Determine the (x, y) coordinate at the center of the cell enclosing the given text.  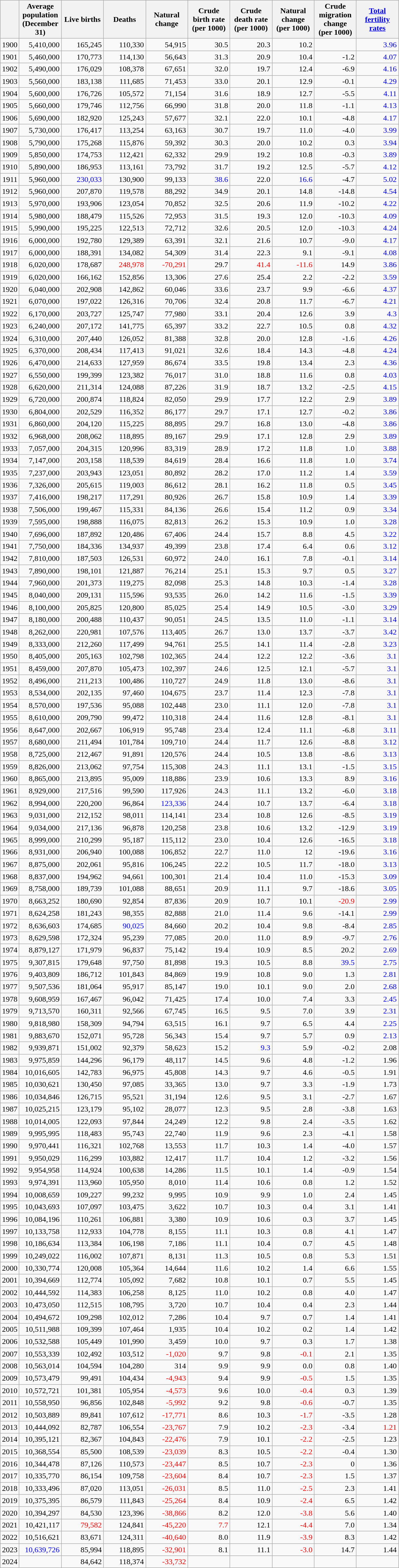
1906 (10, 118)
2023 (10, 1550)
22.2 (209, 864)
1938 (10, 509)
8,624,258 (41, 913)
108,539 (125, 1452)
73,792 (167, 167)
10,335,770 (41, 1476)
-8.8 (335, 742)
67,745 (167, 1011)
87,836 (167, 901)
2020 (10, 1513)
85,025 (167, 608)
86,612 (167, 485)
5,790,000 (41, 142)
10,494,672 (41, 1317)
9,970,441 (41, 1146)
10,639,726 (41, 1550)
107,097 (82, 1207)
99,590 (125, 791)
82,813 (167, 522)
10,375,395 (41, 1500)
2005 (10, 1329)
112,756 (125, 106)
10,133,758 (41, 1231)
-3.9 (293, 1537)
17.7 (251, 400)
122,093 (82, 1121)
167,467 (82, 999)
1943 (10, 571)
85,994 (82, 1550)
32.8 (209, 338)
63,163 (167, 130)
102,448 (167, 705)
1.62 (377, 1121)
8,636,603 (41, 925)
102,798 (125, 656)
211,494 (82, 742)
3.45 (377, 485)
106,919 (125, 730)
8,931,000 (41, 852)
6,968,000 (41, 436)
1958 (10, 754)
-4.7 (335, 179)
23.9 (209, 779)
104,434 (125, 1378)
97,460 (125, 693)
8,459,000 (41, 669)
110,437 (125, 620)
4.16 (377, 69)
1947 (10, 620)
2024 (10, 1562)
114,141 (167, 816)
28,077 (167, 1109)
10,034,846 (41, 1097)
2.68 (377, 987)
110,261 (82, 1219)
14.1 (251, 644)
111,685 (125, 81)
1973 (10, 938)
21.0 (209, 913)
4.11 (377, 94)
3.99 (377, 130)
1915 (10, 228)
108,795 (125, 1305)
97,750 (125, 962)
2002 (10, 1293)
33.5 (209, 363)
120,486 (125, 534)
-38,866 (167, 1513)
6,804,000 (41, 412)
1.57 (377, 1146)
202,667 (82, 730)
9,954,958 (41, 1170)
126,316 (125, 302)
8,570,000 (41, 705)
1953 (10, 693)
109,399 (82, 1329)
1954 (10, 705)
2.8 (293, 1109)
90,051 (167, 620)
1920 (10, 289)
1908 (10, 142)
1942 (10, 558)
1.39 (377, 1391)
195,225 (82, 228)
7,147,000 (41, 461)
92,379 (125, 1048)
8,865,000 (41, 779)
1907 (10, 130)
96,864 (125, 803)
1921 (10, 302)
-26,031 (167, 1488)
-2.4 (293, 1500)
20.3 (251, 45)
1963 (10, 816)
189,739 (82, 889)
202,135 (82, 693)
1.73 (377, 1085)
-6.6 (335, 289)
9,608,959 (41, 999)
115,526 (125, 216)
5.3 (335, 1256)
111,843 (125, 1500)
70,852 (167, 204)
103,475 (125, 1207)
1956 (10, 730)
81,898 (167, 962)
113,254 (125, 130)
248,978 (125, 265)
116,299 (82, 1158)
197,536 (82, 705)
124,088 (125, 387)
1935 (10, 473)
62,332 (167, 155)
186,712 (82, 975)
1961 (10, 791)
87,126 (82, 1464)
2.76 (377, 938)
114,383 (82, 1293)
87,226 (167, 387)
1984 (10, 1072)
1922 (10, 314)
99,133 (167, 179)
187,892 (82, 534)
-40,640 (167, 1537)
-8.4 (335, 925)
4.0 (335, 1293)
204,315 (82, 448)
1.56 (377, 1158)
117,413 (125, 350)
212,260 (82, 644)
10,016,605 (41, 1072)
3,720 (167, 1305)
1901 (10, 57)
9,818,980 (41, 1023)
-18.6 (335, 889)
9,974,391 (41, 1183)
80,892 (167, 473)
18.7 (251, 387)
10,511,988 (41, 1329)
9,883,670 (41, 1036)
105,449 (82, 1341)
8,100,000 (41, 608)
8,826,000 (41, 767)
1944 (10, 583)
120,576 (167, 754)
-9.7 (335, 938)
95,102 (125, 1109)
1951 (10, 669)
1.51 (377, 1256)
6,550,000 (41, 375)
12,417 (167, 1158)
113,960 (82, 1183)
17.2 (251, 448)
113,161 (125, 167)
10,368,554 (41, 1452)
99,472 (125, 717)
31.4 (209, 253)
116,352 (125, 412)
120,258 (167, 828)
116,075 (125, 522)
32.4 (209, 302)
1,935 (167, 1329)
120,008 (82, 1268)
152,856 (125, 277)
2000 (10, 1268)
6,370,000 (41, 350)
8,405,000 (41, 656)
3,622 (167, 1207)
105,473 (125, 669)
14,286 (167, 1170)
3.22 (377, 534)
6,860,000 (41, 424)
8,647,000 (41, 730)
71,425 (167, 999)
1981 (10, 1036)
24.0 (209, 558)
2.25 (377, 1023)
109,758 (125, 1476)
125,747 (125, 314)
-3.6 (335, 656)
7,326,000 (41, 485)
-4,573 (167, 1391)
4.36 (377, 363)
1900 (10, 45)
2009 (10, 1378)
26.0 (209, 595)
1967 (10, 864)
11.5 (209, 1170)
63,515 (167, 1023)
123,179 (82, 1109)
2017 (10, 1476)
1928 (10, 387)
13,553 (167, 1146)
105,572 (125, 94)
4.4 (335, 1023)
5,460,000 (41, 57)
11.3 (209, 1256)
5,600,000 (41, 94)
203,727 (82, 314)
8.2 (209, 1513)
1962 (10, 803)
13.3 (293, 779)
91,891 (125, 754)
1.36 (377, 1464)
1.48 (377, 1244)
95,239 (125, 938)
101,381 (82, 1391)
10,008,659 (41, 1195)
13.8 (293, 754)
6,240,000 (41, 326)
88,895 (167, 424)
9.4 (209, 1378)
203,158 (82, 461)
1923 (10, 326)
Natural change (167, 19)
33.0 (209, 81)
129,389 (125, 240)
110,330 (125, 45)
3.15 (377, 767)
5.7 (293, 1036)
171,979 (82, 950)
1926 (10, 363)
1929 (10, 400)
31.5 (209, 216)
-33,732 (167, 1562)
106,198 (125, 1244)
88,651 (167, 889)
1937 (10, 497)
-2.7 (335, 1097)
10,444,092 (41, 1427)
220,200 (82, 803)
Crude birth rate (per 1000) (209, 19)
6,620,000 (41, 387)
67,406 (167, 534)
87,020 (82, 1488)
56,343 (167, 1036)
115,331 (125, 509)
114,130 (125, 57)
0.6 (335, 546)
89,841 (82, 1415)
-23,604 (167, 1476)
1960 (10, 779)
10,473,050 (41, 1305)
179,648 (82, 962)
14,644 (167, 1268)
170,773 (82, 57)
-6.8 (335, 730)
123,336 (167, 803)
1912 (10, 192)
2021 (10, 1525)
82,098 (167, 583)
2.0 (335, 987)
1980 (10, 1023)
117,499 (125, 644)
126,052 (125, 338)
-22,476 (167, 1439)
-14.1 (335, 913)
118,824 (125, 400)
94,794 (125, 1023)
2016 (10, 1464)
1.58 (377, 1133)
-1.7 (293, 1415)
5.02 (377, 179)
118,539 (125, 461)
1994 (10, 1195)
182,920 (82, 118)
2004 (10, 1317)
1970 (10, 901)
172,324 (82, 938)
10,394,669 (41, 1280)
176,726 (82, 94)
126,715 (82, 1097)
115,596 (125, 595)
2019 (10, 1500)
-25,264 (167, 1500)
1934 (10, 461)
18.8 (251, 375)
2012 (10, 1415)
19.0 (209, 987)
113,384 (82, 1244)
1964 (10, 828)
158,309 (82, 1023)
0.2 (293, 1329)
213,895 (82, 779)
82,787 (82, 1427)
1996 (10, 1219)
1959 (10, 767)
102,492 (82, 1354)
1940 (10, 534)
4.1 (335, 1231)
104,778 (125, 1231)
8,155 (167, 1231)
142,862 (125, 289)
102,012 (125, 1317)
7,890,000 (41, 571)
4.8 (293, 1060)
12 (293, 852)
14.5 (209, 1060)
2015 (10, 1452)
1968 (10, 877)
-4.4 (293, 1525)
1986 (10, 1097)
6,470,000 (41, 363)
10,563,014 (41, 1366)
181,243 (82, 913)
-3.2 (335, 1158)
118,483 (82, 1133)
112,774 (82, 1280)
203,943 (82, 473)
119,275 (125, 583)
2007 (10, 1354)
60,046 (167, 289)
8,999,000 (41, 840)
106,554 (125, 1427)
33,365 (167, 1085)
85,147 (167, 987)
108,378 (125, 69)
194,962 (82, 877)
204,120 (82, 424)
96,975 (125, 1072)
2.69 (377, 950)
77,980 (167, 314)
1916 (10, 240)
8,534,000 (41, 693)
101,088 (125, 889)
18.4 (251, 350)
2003 (10, 1305)
1924 (10, 338)
65,397 (167, 326)
1.54 (377, 1170)
-4,943 (167, 1378)
3,459 (167, 1341)
6,310,000 (41, 338)
8,040,000 (41, 595)
141,775 (125, 326)
6,170,000 (41, 314)
8,496,000 (41, 681)
197,022 (82, 302)
113,051 (125, 1488)
134,082 (125, 253)
30.3 (209, 142)
207,172 (82, 326)
5,690,000 (41, 118)
79,582 (82, 1525)
8,929,000 (41, 791)
-0.9 (335, 1170)
1949 (10, 644)
-15.3 (335, 877)
1948 (10, 632)
19.4 (209, 950)
1946 (10, 608)
118,886 (167, 779)
8,994,000 (41, 803)
84,660 (167, 925)
104,843 (125, 1439)
208,062 (82, 436)
160,311 (82, 1011)
10,043,693 (41, 1207)
1.3 (335, 975)
31.6 (209, 94)
96,856 (82, 1403)
199,467 (82, 509)
10,553,339 (41, 1354)
0 (335, 1464)
97,754 (125, 767)
100,486 (125, 681)
Average population (December 31) (41, 19)
8,629,598 (41, 938)
5.6 (335, 1513)
20.5 (251, 228)
1914 (10, 216)
120,800 (125, 608)
75,142 (167, 950)
9.2 (209, 1403)
1.55 (377, 1268)
1985 (10, 1085)
-5,992 (167, 1403)
76,017 (167, 375)
33.1 (209, 314)
15.2 (209, 1048)
1902 (10, 69)
107,576 (125, 632)
7,750,000 (41, 546)
9.3 (251, 1048)
59,392 (167, 142)
28.1 (209, 485)
8.1 (209, 1550)
71,453 (167, 81)
30.5 (209, 45)
106,258 (125, 1293)
4.09 (377, 216)
1975 (10, 962)
201,373 (82, 583)
1.30 (377, 1452)
3.42 (377, 632)
113,405 (167, 632)
1966 (10, 852)
3.09 (377, 877)
20.6 (251, 204)
123,051 (125, 473)
95,816 (125, 864)
109,710 (167, 742)
178,687 (82, 265)
10,516,621 (41, 1537)
83,671 (82, 1537)
15.8 (251, 497)
5.5 (335, 1280)
8.6 (209, 1415)
-0.6 (293, 1403)
41.4 (251, 265)
1952 (10, 681)
-2.8 (335, 644)
0.0 (293, 1366)
5,660,000 (41, 106)
107,612 (125, 1415)
18.9 (251, 94)
198,217 (82, 497)
126,531 (125, 558)
5,980,000 (41, 216)
1903 (10, 81)
24.5 (209, 620)
3.27 (377, 571)
1982 (10, 1048)
95,187 (125, 840)
16.2 (251, 485)
107,871 (125, 1256)
-3.7 (335, 632)
22,740 (167, 1133)
1945 (10, 595)
4.22 (377, 204)
10,025,215 (41, 1109)
205,163 (82, 656)
7,595,000 (41, 522)
2.31 (377, 1011)
33.2 (209, 326)
105,092 (125, 1280)
4.07 (377, 57)
118,374 (125, 1562)
7.8 (293, 558)
112,933 (82, 1231)
Natural change (per 1000) (293, 19)
192,780 (82, 240)
180,690 (82, 901)
202,061 (82, 864)
-10.2 (335, 204)
1998 (10, 1244)
84,619 (167, 461)
88,292 (167, 192)
188,479 (82, 216)
230,033 (82, 179)
3.96 (377, 45)
86,154 (82, 1476)
-1.4 (335, 583)
4.54 (377, 192)
67,651 (167, 69)
9,950,029 (41, 1158)
9,995 (167, 1195)
1.7 (335, 1341)
181,064 (82, 987)
94,661 (125, 877)
8,837,000 (41, 877)
16.5 (209, 1011)
54,915 (167, 45)
-8.1 (335, 717)
1950 (10, 656)
10,014,005 (41, 1121)
3.94 (377, 142)
10,344,478 (41, 1464)
6,720,000 (41, 400)
96,179 (125, 1060)
7,960,000 (41, 583)
-6.0 (335, 791)
2001 (10, 1280)
66,990 (167, 106)
93,535 (167, 595)
9,034,000 (41, 828)
165,245 (82, 45)
2.81 (377, 975)
2006 (10, 1341)
130,900 (125, 179)
99,491 (82, 1378)
104,675 (167, 693)
209,131 (82, 595)
8,125 (167, 1293)
183,138 (82, 81)
-1,020 (167, 1354)
19.8 (251, 363)
106,245 (167, 864)
-4.1 (335, 1133)
1.38 (377, 1341)
198,888 (82, 522)
38.6 (209, 179)
3,380 (167, 1219)
176,417 (82, 130)
187,503 (82, 558)
26.6 (209, 509)
8,333,000 (41, 644)
2.13 (377, 1036)
-0.3 (335, 155)
7,416,000 (41, 497)
2.2 (293, 277)
-45,220 (167, 1525)
1932 (10, 436)
103,512 (125, 1354)
151,002 (82, 1048)
1933 (10, 448)
48,117 (167, 1060)
2013 (10, 1427)
10,084,196 (41, 1219)
10,186,634 (41, 1244)
10,421,117 (41, 1525)
71,154 (167, 94)
7.7 (209, 1525)
5,970,000 (41, 204)
1.63 (377, 1109)
86,177 (167, 412)
1999 (10, 1256)
7,237,000 (41, 473)
1971 (10, 913)
8,680,000 (41, 742)
95,728 (125, 1036)
22.3 (251, 253)
1911 (10, 179)
1987 (10, 1109)
7,057,000 (41, 448)
10,333,496 (41, 1488)
1936 (10, 485)
123,054 (125, 204)
16.8 (251, 424)
2022 (10, 1537)
179,746 (82, 106)
95,521 (125, 1097)
134,937 (125, 546)
84,869 (167, 975)
1990 (10, 1146)
7,286 (167, 1317)
32.5 (209, 204)
17.0 (251, 473)
-20.9 (335, 901)
100,301 (167, 877)
82,367 (82, 1439)
14.2 (251, 595)
95,917 (125, 987)
83,319 (167, 448)
144,296 (82, 1060)
3.88 (377, 448)
-16.5 (335, 840)
3.34 (377, 509)
5,890,000 (41, 167)
84,530 (82, 1513)
24,249 (167, 1121)
26.2 (209, 522)
15.7 (251, 534)
9,713,570 (41, 1011)
-5.5 (335, 94)
Live births (82, 19)
105,364 (125, 1268)
117,926 (167, 791)
106,881 (125, 1219)
70,706 (167, 302)
102,848 (125, 1403)
210,299 (82, 840)
104,280 (125, 1366)
1.52 (377, 1183)
24.9 (209, 681)
217,516 (82, 791)
5.9 (293, 1048)
124,311 (125, 1537)
32.0 (209, 69)
209,790 (82, 717)
1.37 (377, 1476)
5,730,000 (41, 130)
214,633 (82, 363)
101,843 (125, 975)
1905 (10, 106)
202,908 (82, 289)
1988 (10, 1121)
96,837 (125, 950)
9,995,995 (41, 1133)
-6.4 (335, 803)
39.5 (335, 962)
9,975,859 (41, 1060)
-14.8 (335, 192)
4.13 (377, 106)
102,397 (167, 669)
10,532,588 (41, 1341)
115,112 (167, 840)
45,808 (167, 1072)
21.6 (251, 240)
115,876 (125, 142)
3.11 (377, 730)
76,214 (167, 571)
96,878 (125, 828)
5,990,000 (41, 228)
56,643 (167, 57)
5,410,000 (41, 45)
1992 (10, 1170)
91,021 (167, 350)
-9.1 (335, 253)
2.85 (377, 925)
21.4 (209, 877)
9,403,809 (41, 975)
1995 (10, 1207)
106,852 (167, 852)
114,924 (82, 1170)
6,040,000 (41, 289)
60,972 (167, 558)
86,579 (82, 1500)
25.5 (209, 644)
120,996 (125, 448)
96,042 (125, 999)
1974 (10, 950)
-12.9 (335, 828)
109,298 (82, 1317)
8,758,000 (41, 889)
8,725,000 (41, 754)
1939 (10, 522)
10,249,022 (41, 1256)
1.28 (377, 1415)
9,507,536 (41, 987)
124,841 (125, 1525)
9.1 (293, 253)
2.45 (377, 999)
125,243 (125, 118)
6,070,000 (41, 302)
115,225 (125, 424)
8,610,000 (41, 717)
81,388 (167, 338)
Deaths (125, 19)
8,131 (167, 1256)
4.03 (377, 375)
-70,291 (167, 265)
3.74 (377, 461)
-9.0 (335, 240)
95,009 (125, 779)
100,638 (125, 1170)
-23,767 (167, 1427)
-3.4 (335, 1427)
1919 (10, 277)
-19.6 (335, 852)
8,663,252 (41, 901)
12.9 (293, 81)
116,002 (82, 1256)
212,152 (82, 816)
206,940 (82, 852)
98,011 (125, 816)
2010 (10, 1391)
1918 (10, 265)
6.6 (335, 1268)
2.08 (377, 1048)
92,566 (125, 1011)
-6.7 (335, 302)
28.2 (209, 473)
119,003 (125, 485)
1930 (10, 412)
84,136 (167, 509)
117,291 (125, 497)
1969 (10, 889)
28.9 (209, 448)
8,879,127 (41, 950)
82,888 (167, 913)
213,062 (82, 767)
Crude death rate (per 1000) (251, 19)
2008 (10, 1366)
5,850,000 (41, 155)
4.32 (377, 326)
-8.5 (335, 816)
1.67 (377, 1097)
176,029 (82, 69)
1957 (10, 742)
186,953 (82, 167)
175,268 (82, 142)
10,558,950 (41, 1403)
9,307,815 (41, 962)
97,085 (125, 1085)
94,761 (167, 644)
95,748 (167, 730)
10,330,774 (41, 1268)
-23,039 (167, 1452)
1909 (10, 155)
31.3 (209, 57)
1.34 (377, 1525)
72,712 (167, 228)
130,450 (82, 1085)
110,727 (167, 681)
8,010 (167, 1183)
1941 (10, 546)
314 (167, 1366)
31.0 (209, 375)
193,906 (82, 204)
99,232 (125, 1195)
24.6 (209, 669)
1904 (10, 94)
85,500 (82, 1452)
5,560,000 (41, 81)
90,025 (125, 925)
7,186 (167, 1244)
198,101 (82, 571)
174,685 (82, 925)
84,642 (82, 1562)
2018 (10, 1488)
-18.0 (335, 864)
31.7 (209, 167)
174,753 (82, 155)
4.29 (377, 81)
122,513 (125, 228)
207,440 (82, 338)
1976 (10, 975)
1983 (10, 1060)
10,572,721 (41, 1391)
4.15 (377, 387)
27.6 (209, 277)
101,784 (125, 742)
1917 (10, 253)
86,674 (167, 363)
1993 (10, 1183)
188,391 (82, 253)
119,578 (125, 192)
-17,771 (167, 1415)
211,213 (82, 681)
72,953 (167, 216)
25.3 (209, 583)
142,783 (82, 1072)
6.4 (293, 546)
166,162 (82, 277)
100,088 (125, 852)
4.21 (377, 302)
10,030,621 (41, 1085)
33.6 (209, 289)
31.9 (209, 387)
80,926 (167, 497)
19.9 (209, 975)
109,227 (82, 1195)
7,506,000 (41, 509)
10,503,889 (41, 1415)
-0.7 (335, 1403)
105,950 (125, 1183)
2.75 (377, 962)
1978 (10, 999)
4.12 (377, 167)
-32,901 (167, 1550)
1972 (10, 925)
7,696,000 (41, 534)
127,959 (125, 363)
4.08 (377, 253)
1965 (10, 840)
-23,447 (167, 1464)
104,594 (82, 1366)
115,308 (167, 767)
217,136 (82, 828)
1.23 (377, 1439)
4.6 (293, 1072)
1.91 (377, 1072)
5,490,000 (41, 69)
-6.9 (335, 69)
121,887 (125, 571)
212,467 (82, 754)
211,314 (82, 387)
Crude migration change (per 1000) (335, 19)
28.4 (209, 461)
2011 (10, 1403)
1977 (10, 987)
8,262,000 (41, 632)
4.37 (377, 289)
13.4 (293, 363)
101,990 (125, 1341)
20.8 (251, 302)
110,318 (167, 717)
112,421 (125, 155)
10,394,297 (41, 1513)
8,875,000 (41, 864)
25.1 (209, 571)
200,488 (82, 620)
9,939,871 (41, 1048)
3.29 (377, 608)
95,088 (125, 705)
14.7 (335, 1550)
103,882 (125, 1158)
10,573,479 (41, 1378)
2014 (10, 1439)
98,355 (125, 913)
1913 (10, 204)
-1.6 (335, 338)
58,623 (167, 1048)
220,981 (82, 632)
89,167 (167, 436)
199,399 (82, 375)
200,874 (82, 400)
97,844 (125, 1121)
9,031,000 (41, 816)
8.0 (209, 1537)
1.96 (377, 1060)
1.21 (377, 1427)
102,365 (167, 656)
102,768 (125, 1146)
82,050 (167, 400)
92,854 (125, 901)
-1.9 (335, 1085)
13,306 (167, 277)
2.1 (335, 1354)
1955 (10, 717)
205,825 (82, 608)
77,085 (167, 938)
1989 (10, 1133)
-11.6 (293, 265)
31,194 (167, 1097)
123,396 (125, 1513)
3.23 (377, 644)
7,682 (167, 1280)
116,321 (82, 1146)
7.4 (293, 999)
3.7 (335, 1219)
123,382 (125, 375)
34.9 (209, 192)
208,434 (82, 350)
202,529 (82, 412)
107,464 (125, 1329)
105,954 (125, 1391)
1997 (10, 1231)
4.3 (377, 314)
Total fertility rates (377, 19)
13.1 (293, 767)
1931 (10, 424)
20.4 (251, 314)
4.26 (377, 338)
10,444,592 (41, 1293)
13.5 (251, 620)
112,515 (82, 1305)
1925 (10, 350)
10,395,121 (41, 1439)
152,071 (82, 1036)
1979 (10, 1011)
95,743 (125, 1133)
54,309 (167, 253)
3.05 (377, 889)
30.7 (209, 130)
184,336 (82, 546)
1991 (10, 1158)
1927 (10, 375)
63,391 (167, 240)
31.8 (209, 106)
205,615 (82, 485)
57,677 (167, 118)
49,399 (167, 546)
8,180,000 (41, 620)
110,573 (125, 1464)
7,810,000 (41, 558)
1910 (10, 167)
